Locate the cell with the specified text and output its (X, Y) center coordinate. 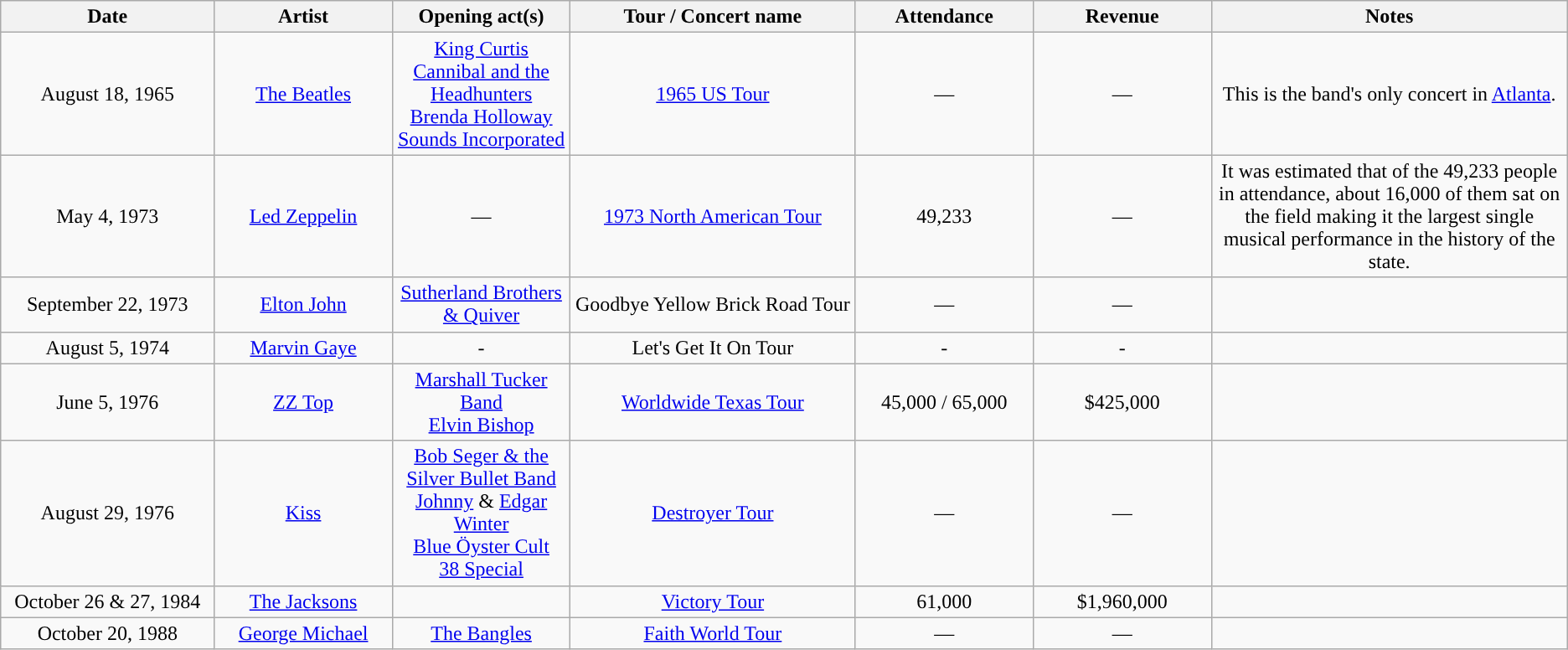
Date (107, 17)
$1,960,000 (1122, 601)
August 29, 1976 (107, 513)
Goodbye Yellow Brick Road Tour (713, 305)
King CurtisCannibal and the HeadhuntersBrenda HollowaySounds Incorporated (481, 94)
Led Zeppelin (303, 216)
Revenue (1122, 17)
June 5, 1976 (107, 402)
Artist (303, 17)
Tour / Concert name (713, 17)
October 26 & 27, 1984 (107, 601)
September 22, 1973 (107, 305)
Faith World Tour (713, 633)
Victory Tour (713, 601)
Worldwide Texas Tour (713, 402)
45,000 / 65,000 (945, 402)
1973 North American Tour (713, 216)
August 5, 1974 (107, 348)
The Jacksons (303, 601)
Marshall Tucker BandElvin Bishop (481, 402)
Destroyer Tour (713, 513)
Sutherland Brothers & Quiver (481, 305)
Kiss (303, 513)
This is the band's only concert in Atlanta. (1389, 94)
Elton John (303, 305)
ZZ Top (303, 402)
October 20, 1988 (107, 633)
Attendance (945, 17)
$425,000 (1122, 402)
1965 US Tour (713, 94)
Marvin Gaye (303, 348)
The Beatles (303, 94)
August 18, 1965 (107, 94)
Notes (1389, 17)
George Michael (303, 633)
Opening act(s) (481, 17)
49,233 (945, 216)
Bob Seger & the Silver Bullet BandJohnny & Edgar WinterBlue Öyster Cult38 Special (481, 513)
61,000 (945, 601)
May 4, 1973 (107, 216)
Let's Get It On Tour (713, 348)
The Bangles (481, 633)
